From the cell containing the given text, extract its center point as (x, y) coordinate. 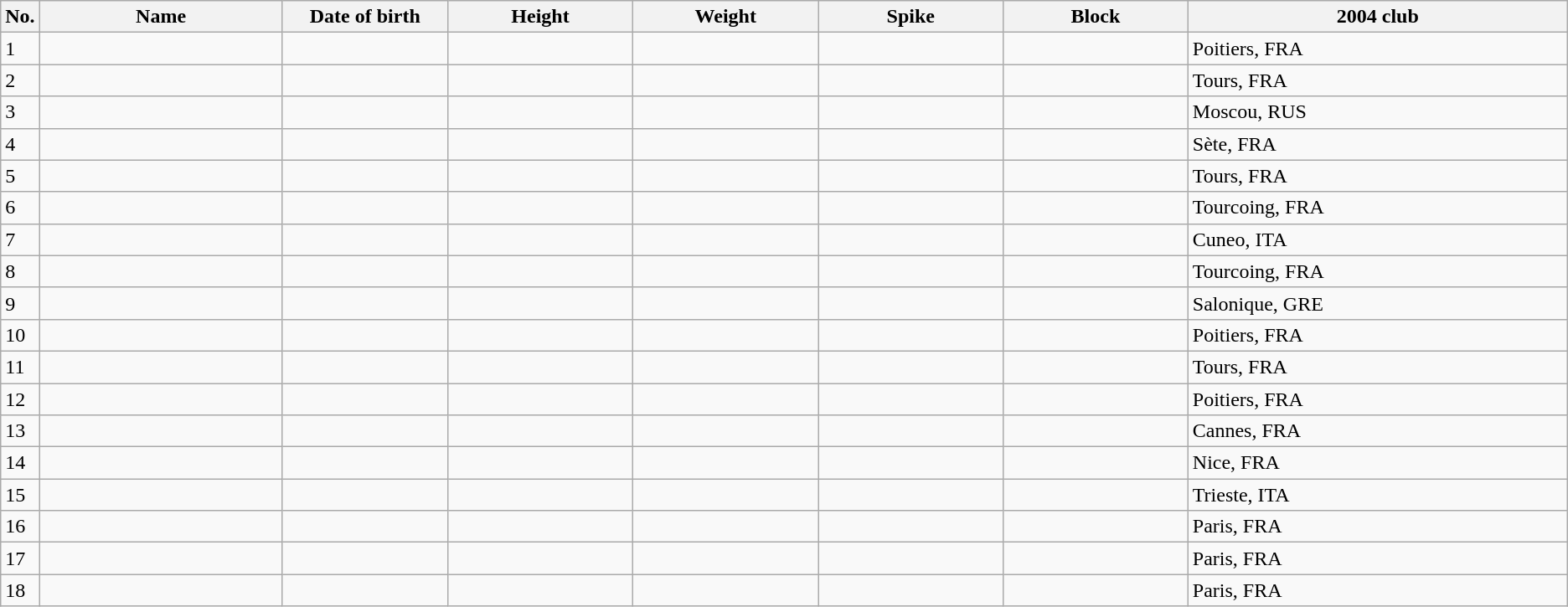
Block (1096, 17)
5 (20, 176)
2 (20, 80)
9 (20, 303)
2004 club (1377, 17)
Date of birth (365, 17)
1 (20, 49)
Trieste, ITA (1377, 495)
11 (20, 367)
No. (20, 17)
7 (20, 239)
Cannes, FRA (1377, 431)
Weight (725, 17)
Height (539, 17)
Cuneo, ITA (1377, 239)
4 (20, 144)
18 (20, 590)
8 (20, 271)
3 (20, 112)
Salonique, GRE (1377, 303)
Nice, FRA (1377, 463)
Moscou, RUS (1377, 112)
14 (20, 463)
13 (20, 431)
17 (20, 558)
Name (161, 17)
6 (20, 208)
Spike (911, 17)
Sète, FRA (1377, 144)
12 (20, 399)
10 (20, 335)
15 (20, 495)
16 (20, 527)
